Determine the [X, Y] coordinate at the center of the cell enclosing the given text.  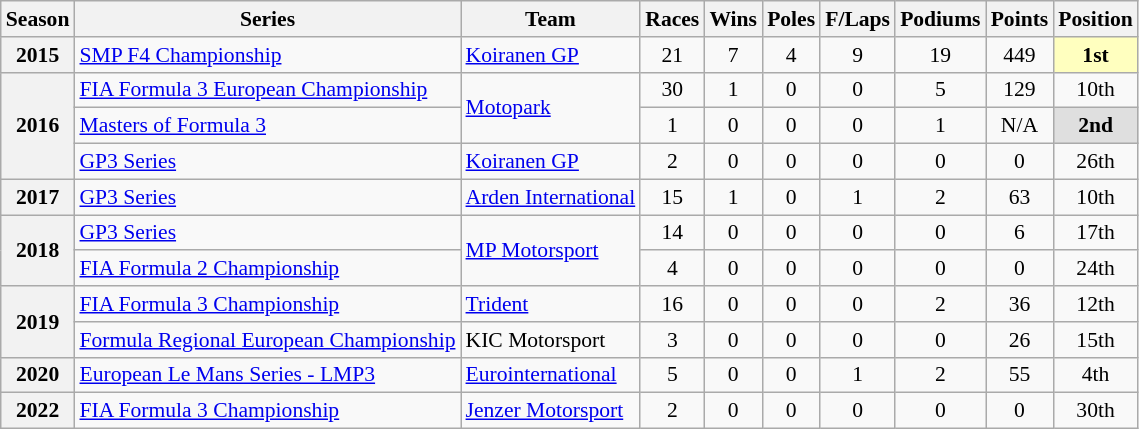
Wins [733, 19]
55 [1020, 375]
63 [1020, 197]
129 [1020, 90]
European Le Mans Series - LMP3 [267, 375]
9 [858, 55]
2020 [38, 375]
Team [550, 19]
17th [1095, 233]
Races [672, 19]
2016 [38, 126]
21 [672, 55]
Position [1095, 19]
KIC Motorsport [550, 340]
24th [1095, 269]
7 [733, 55]
26 [1020, 340]
F/Laps [858, 19]
Poles [791, 19]
N/A [1020, 126]
SMP F4 Championship [267, 55]
12th [1095, 304]
4th [1095, 375]
19 [940, 55]
449 [1020, 55]
2018 [38, 250]
Motopark [550, 108]
Arden International [550, 197]
2017 [38, 197]
FIA Formula 2 Championship [267, 269]
16 [672, 304]
30 [672, 90]
Trident [550, 304]
15th [1095, 340]
36 [1020, 304]
30th [1095, 411]
FIA Formula 3 European Championship [267, 90]
1st [1095, 55]
2019 [38, 322]
Podiums [940, 19]
2015 [38, 55]
3 [672, 340]
15 [672, 197]
Jenzer Motorsport [550, 411]
Masters of Formula 3 [267, 126]
Points [1020, 19]
2022 [38, 411]
Eurointernational [550, 375]
MP Motorsport [550, 250]
14 [672, 233]
Formula Regional European Championship [267, 340]
2nd [1095, 126]
Season [38, 19]
6 [1020, 233]
26th [1095, 162]
Series [267, 19]
